Extract the [x, y] coordinate from the center of the cell holding the provided text.  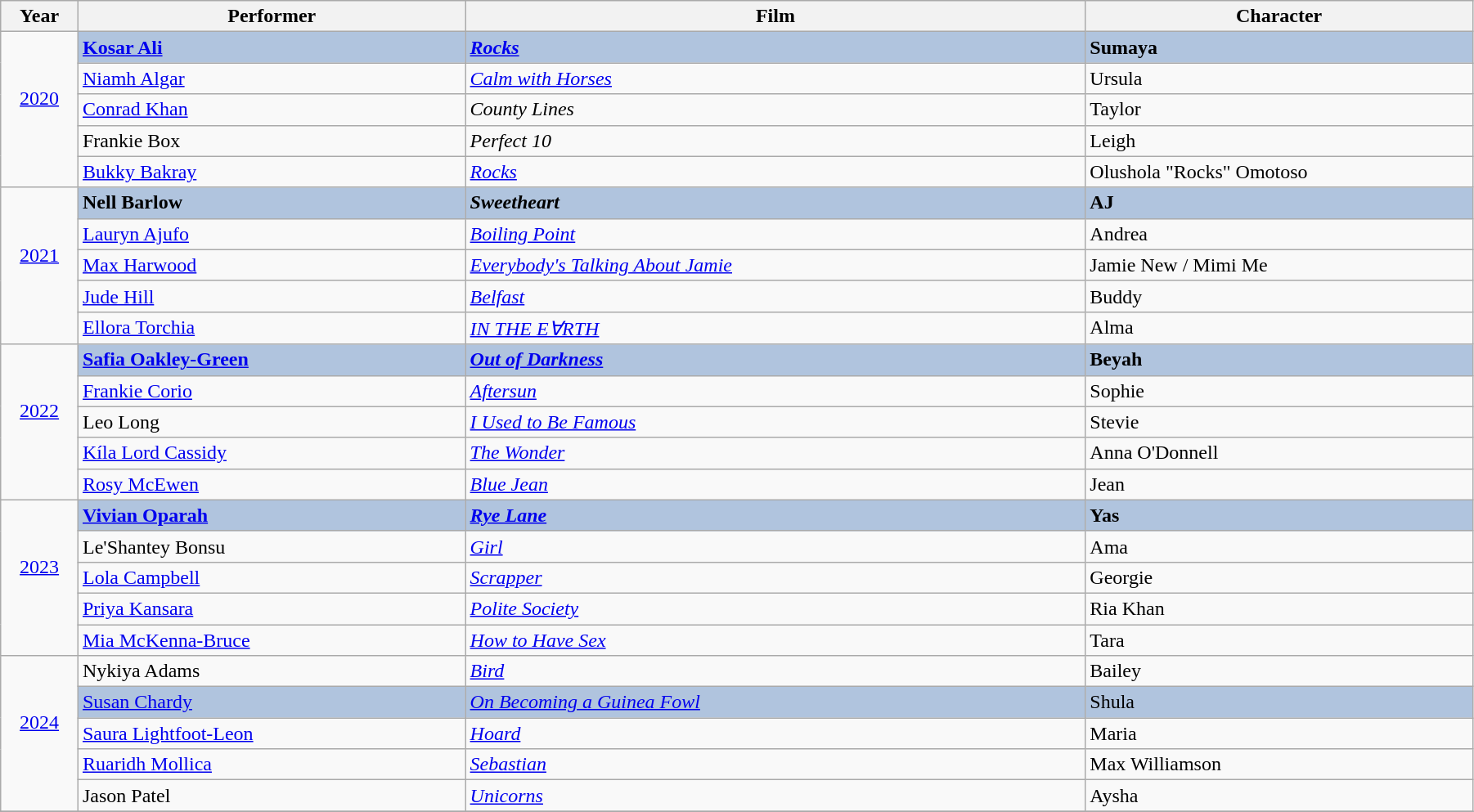
Bird [775, 671]
How to Have Sex [775, 640]
Ria Khan [1279, 608]
Unicorns [775, 796]
Anna O'Donnell [1279, 453]
Mia McKenna-Bruce [272, 640]
Performer [272, 16]
Safia Oakley-Green [272, 360]
Kíla Lord Cassidy [272, 453]
Niamh Algar [272, 79]
Film [775, 16]
Shula [1279, 702]
AJ [1279, 203]
Stevie [1279, 422]
2022 [39, 422]
Maria [1279, 733]
Blue Jean [775, 484]
Aftersun [775, 391]
Sophie [1279, 391]
Taylor [1279, 110]
Bailey [1279, 671]
Hoard [775, 733]
Beyah [1279, 360]
Perfect 10 [775, 141]
Tara [1279, 640]
Max Harwood [272, 265]
Bukky Bakray [272, 172]
Max Williamson [1279, 765]
Saura Lightfoot-Leon [272, 733]
Frankie Corio [272, 391]
IN THE EⱯRTH [775, 328]
Lauryn Ajufo [272, 234]
Ama [1279, 546]
Rye Lane [775, 515]
Girl [775, 546]
Scrapper [775, 577]
County Lines [775, 110]
2021 [39, 266]
On Becoming a Guinea Fowl [775, 702]
Jamie New / Mimi Me [1279, 265]
Buddy [1279, 296]
Conrad Khan [272, 110]
Sebastian [775, 765]
Susan Chardy [272, 702]
Jason Patel [272, 796]
Alma [1279, 328]
Frankie Box [272, 141]
Boiling Point [775, 234]
The Wonder [775, 453]
I Used to Be Famous [775, 422]
Jean [1279, 484]
Everybody's Talking About Jamie [775, 265]
Yas [1279, 515]
Olushola "Rocks" Omotoso [1279, 172]
Ellora Torchia [272, 328]
2024 [39, 733]
Georgie [1279, 577]
Ruaridh Mollica [272, 765]
Character [1279, 16]
Rosy McEwen [272, 484]
Vivian Oparah [272, 515]
Polite Society [775, 608]
Priya Kansara [272, 608]
Nykiya Adams [272, 671]
Le'Shantey Bonsu [272, 546]
2023 [39, 577]
Belfast [775, 296]
Leo Long [272, 422]
Out of Darkness [775, 360]
Ursula [1279, 79]
Leigh [1279, 141]
Year [39, 16]
Sweetheart [775, 203]
Nell Barlow [272, 203]
Aysha [1279, 796]
Lola Campbell [272, 577]
Calm with Horses [775, 79]
Andrea [1279, 234]
2020 [39, 110]
Jude Hill [272, 296]
Sumaya [1279, 47]
Kosar Ali [272, 47]
